Pinpoint the cell where the given text exists, returning its (X, Y) midpoint coordinate. 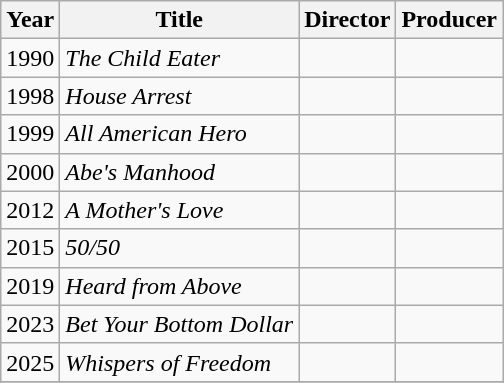
2019 (30, 286)
A Mother's Love (180, 210)
2025 (30, 362)
2015 (30, 248)
1999 (30, 134)
Year (30, 20)
Abe's Manhood (180, 172)
1990 (30, 58)
Title (180, 20)
1998 (30, 96)
2000 (30, 172)
The Child Eater (180, 58)
Whispers of Freedom (180, 362)
2023 (30, 324)
Bet Your Bottom Dollar (180, 324)
Heard from Above (180, 286)
House Arrest (180, 96)
Director (348, 20)
Producer (450, 20)
2012 (30, 210)
All American Hero (180, 134)
50/50 (180, 248)
